Return the (X, Y) coordinate for the center point of the cell that contains the specified text.  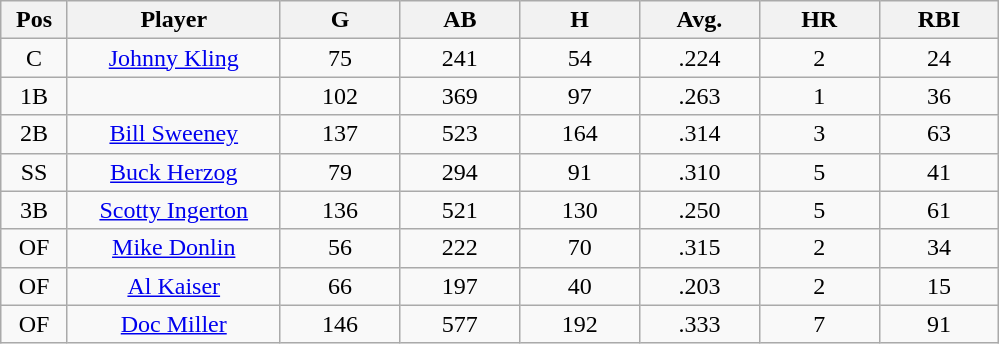
36 (939, 96)
H (580, 20)
7 (819, 324)
66 (340, 286)
56 (340, 248)
70 (580, 248)
RBI (939, 20)
.314 (700, 134)
Johnny Kling (174, 58)
Mike Donlin (174, 248)
34 (939, 248)
2B (34, 134)
C (34, 58)
130 (580, 210)
41 (939, 172)
136 (340, 210)
61 (939, 210)
AB (460, 20)
SS (34, 172)
.310 (700, 172)
577 (460, 324)
Bill Sweeney (174, 134)
1 (819, 96)
54 (580, 58)
.333 (700, 324)
137 (340, 134)
97 (580, 96)
1B (34, 96)
.203 (700, 286)
63 (939, 134)
Doc Miller (174, 324)
G (340, 20)
3 (819, 134)
Pos (34, 20)
HR (819, 20)
Scotty Ingerton (174, 210)
369 (460, 96)
Avg. (700, 20)
24 (939, 58)
.263 (700, 96)
Player (174, 20)
79 (340, 172)
102 (340, 96)
222 (460, 248)
241 (460, 58)
.315 (700, 248)
.224 (700, 58)
164 (580, 134)
192 (580, 324)
15 (939, 286)
3B (34, 210)
.250 (700, 210)
40 (580, 286)
Al Kaiser (174, 286)
Buck Herzog (174, 172)
523 (460, 134)
521 (460, 210)
75 (340, 58)
197 (460, 286)
146 (340, 324)
294 (460, 172)
